Scan for the cell matching the given text and deliver its [x, y] coordinate at center. 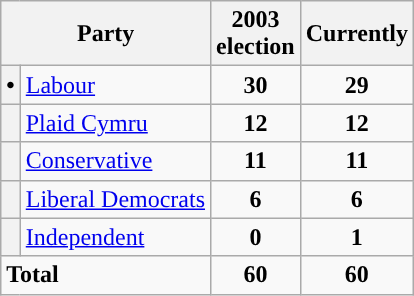
Plaid Cymru [115, 123]
Conservative [115, 161]
29 [356, 85]
Independent [115, 237]
• [10, 85]
2003election [256, 34]
Party [106, 34]
Currently [356, 34]
Total [106, 275]
Liberal Democrats [115, 199]
30 [256, 85]
Labour [115, 85]
0 [256, 237]
1 [356, 237]
